Locate the cell with the specified text and output its [X, Y] center coordinate. 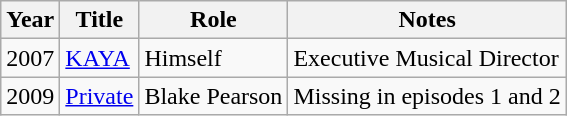
Executive Musical Director [427, 58]
KAYA [100, 58]
Title [100, 20]
Year [30, 20]
Notes [427, 20]
Himself [214, 58]
Missing in episodes 1 and 2 [427, 96]
2009 [30, 96]
Role [214, 20]
Private [100, 96]
Blake Pearson [214, 96]
2007 [30, 58]
